Extract the [x, y] coordinate from the center of the cell holding the provided text.  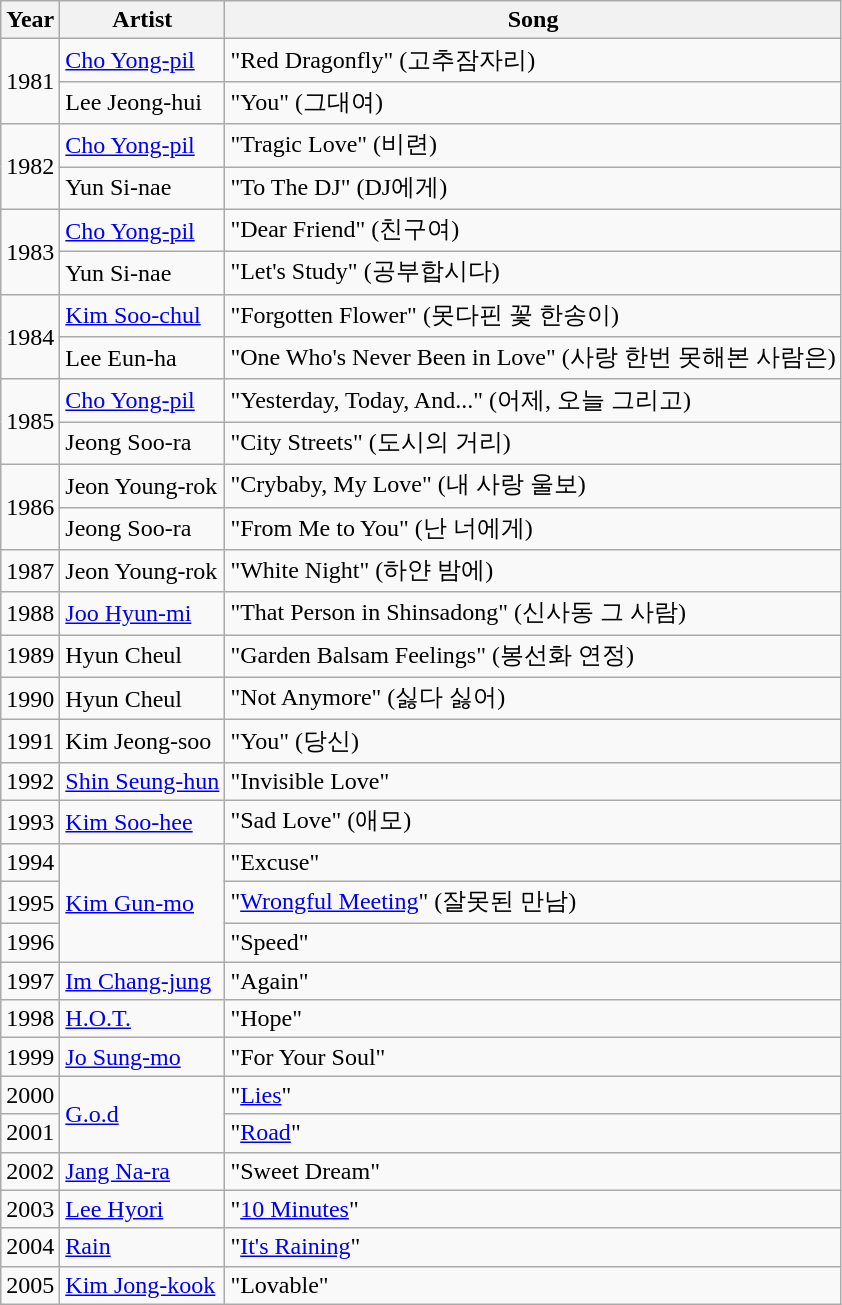
1987 [30, 572]
1989 [30, 656]
1986 [30, 506]
1994 [30, 862]
Shin Seung-hun [142, 781]
"Let's Study" (공부합시다) [533, 274]
1984 [30, 336]
Joo Hyun-mi [142, 614]
G.o.d [142, 1114]
H.O.T. [142, 1019]
1990 [30, 698]
"You" (당신) [533, 742]
Lee Jeong-hui [142, 102]
1993 [30, 822]
1995 [30, 902]
"Crybaby, My Love" (내 사랑 울보) [533, 486]
"Road" [533, 1133]
2004 [30, 1247]
2002 [30, 1171]
Kim Jeong-soo [142, 742]
2003 [30, 1209]
"It's Raining" [533, 1247]
"Sweet Dream" [533, 1171]
"10 Minutes" [533, 1209]
"Lies" [533, 1095]
1996 [30, 943]
Im Chang-jung [142, 981]
2005 [30, 1285]
2001 [30, 1133]
1991 [30, 742]
"Tragic Love" (비련) [533, 146]
"Dear Friend" (친구여) [533, 230]
Lee Eun-ha [142, 358]
"Invisible Love" [533, 781]
Jang Na-ra [142, 1171]
Jo Sung-mo [142, 1057]
Kim Soo-chul [142, 316]
"White Night" (하얀 밤에) [533, 572]
1983 [30, 252]
Song [533, 20]
"Again" [533, 981]
1997 [30, 981]
1998 [30, 1019]
Rain [142, 1247]
"Yesterday, Today, And..." (어제, 오늘 그리고) [533, 400]
2000 [30, 1095]
"Hope" [533, 1019]
"Sad Love" (애모) [533, 822]
"Not Anymore" (싫다 싫어) [533, 698]
Artist [142, 20]
1992 [30, 781]
"You" (그대여) [533, 102]
"For Your Soul" [533, 1057]
"From Me to You" (난 너에게) [533, 528]
Lee Hyori [142, 1209]
"Red Dragonfly" (고추잠자리) [533, 60]
"Lovable" [533, 1285]
"That Person in Shinsadong" (신사동 그 사람) [533, 614]
"City Streets" (도시의 거리) [533, 444]
1982 [30, 166]
1981 [30, 82]
"Excuse" [533, 862]
Year [30, 20]
"Forgotten Flower" (못다핀 꽃 한송이) [533, 316]
"To The DJ" (DJ에게) [533, 188]
Kim Soo-hee [142, 822]
"Garden Balsam Feelings" (봉선화 연정) [533, 656]
Kim Gun-mo [142, 902]
"One Who's Never Been in Love" (사랑 한번 못해본 사람은) [533, 358]
"Wrongful Meeting" (잘못된 만남) [533, 902]
1988 [30, 614]
1999 [30, 1057]
1985 [30, 422]
"Speed" [533, 943]
Kim Jong-kook [142, 1285]
